From the cell containing the given text, extract its center point as (x, y) coordinate. 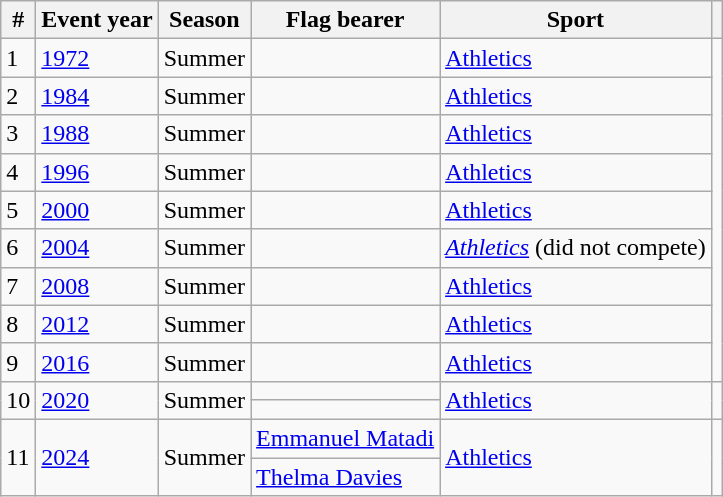
# (18, 20)
10 (18, 400)
2004 (97, 248)
2020 (97, 400)
1972 (97, 58)
2016 (97, 362)
6 (18, 248)
Flag bearer (346, 20)
Emmanuel Matadi (346, 438)
5 (18, 210)
3 (18, 134)
Season (204, 20)
2000 (97, 210)
Event year (97, 20)
2 (18, 96)
1 (18, 58)
Sport (576, 20)
1996 (97, 172)
8 (18, 324)
2024 (97, 457)
11 (18, 457)
1988 (97, 134)
Thelma Davies (346, 477)
4 (18, 172)
9 (18, 362)
7 (18, 286)
2012 (97, 324)
2008 (97, 286)
Athletics (did not compete) (576, 248)
1984 (97, 96)
